For the text-containing cell, return its midpoint in (X, Y) coordinate format. 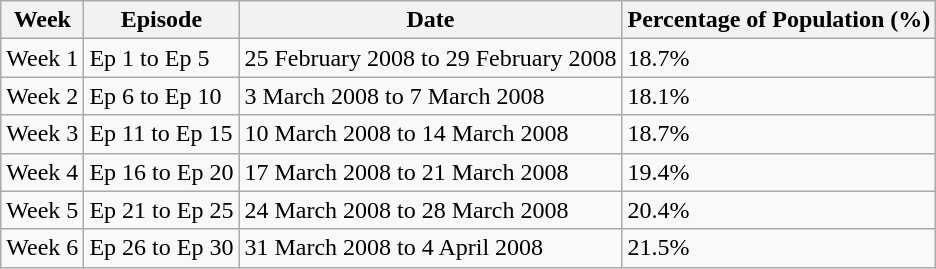
Ep 21 to Ep 25 (162, 210)
19.4% (779, 172)
10 March 2008 to 14 March 2008 (430, 134)
21.5% (779, 248)
Week (42, 20)
Week 1 (42, 58)
Percentage of Population (%) (779, 20)
24 March 2008 to 28 March 2008 (430, 210)
Ep 6 to Ep 10 (162, 96)
Ep 26 to Ep 30 (162, 248)
Week 6 (42, 248)
Week 4 (42, 172)
Week 3 (42, 134)
Ep 16 to Ep 20 (162, 172)
Episode (162, 20)
Date (430, 20)
25 February 2008 to 29 February 2008 (430, 58)
31 March 2008 to 4 April 2008 (430, 248)
18.1% (779, 96)
Week 5 (42, 210)
17 March 2008 to 21 March 2008 (430, 172)
Week 2 (42, 96)
Ep 11 to Ep 15 (162, 134)
Ep 1 to Ep 5 (162, 58)
20.4% (779, 210)
3 March 2008 to 7 March 2008 (430, 96)
